Find where the given text appears and provide that cell's center as (x, y) coordinate. 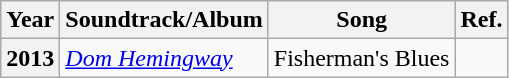
Soundtrack/Album (164, 20)
Year (30, 20)
Song (362, 20)
Dom Hemingway (164, 58)
Fisherman's Blues (362, 58)
Ref. (482, 20)
2013 (30, 58)
